Output the (x, y) coordinate of the center of the cell containing the given text.  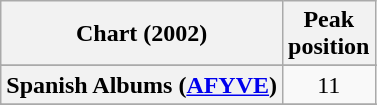
Chart (2002) (142, 34)
Spanish Albums (AFYVE) (142, 85)
11 (329, 85)
Peakposition (329, 34)
